From the cell containing the given text, extract its center point as (x, y) coordinate. 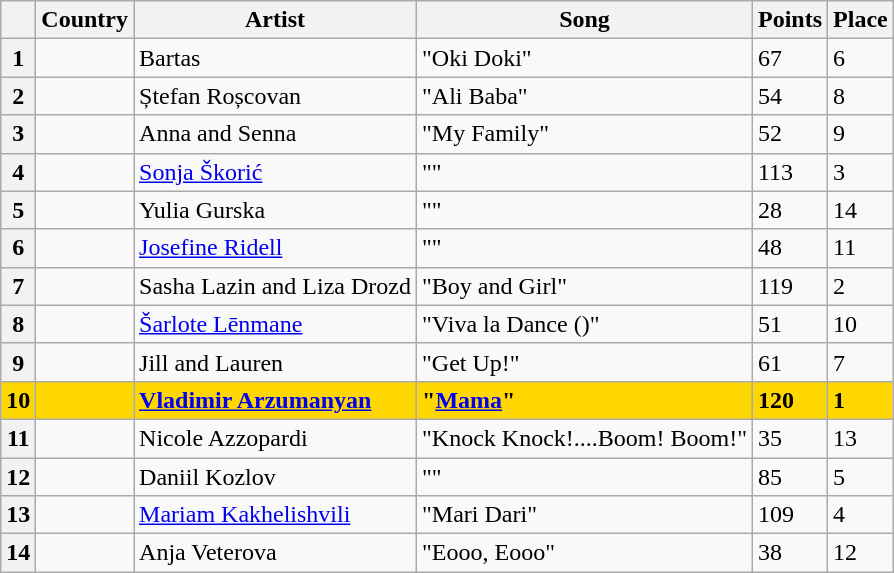
28 (790, 210)
Artist (276, 20)
"Ali Baba" (585, 96)
48 (790, 248)
"Еооо, Еооо" (585, 553)
"Mari Dari" (585, 515)
Daniil Kozlov (276, 477)
"Oki Doki" (585, 58)
"Boy and Girl" (585, 286)
52 (790, 134)
Josefine Ridell (276, 248)
Country (85, 20)
Ștefan Roșcovan (276, 96)
Nicole Azzopardi (276, 438)
"Mama" (585, 400)
67 (790, 58)
Šarlote Lēnmane (276, 324)
"Get Up!" (585, 362)
Yulia Gurska (276, 210)
Place (861, 20)
Song (585, 20)
51 (790, 324)
Mariam Kakhelishvili (276, 515)
113 (790, 172)
"Viva la Dance ()" (585, 324)
Jill and Lauren (276, 362)
109 (790, 515)
Sasha Lazin and Liza Drozd (276, 286)
35 (790, 438)
Sonja Škorić (276, 172)
61 (790, 362)
"Knock Knock!....Boom! Boom!" (585, 438)
Vladimir Arzumanyan (276, 400)
Anja Veterova (276, 553)
"My Family" (585, 134)
54 (790, 96)
Anna and Senna (276, 134)
Bartas (276, 58)
119 (790, 286)
Points (790, 20)
38 (790, 553)
120 (790, 400)
85 (790, 477)
